Capture the cell that displays the provided text and extract its [x, y] central coordinate. 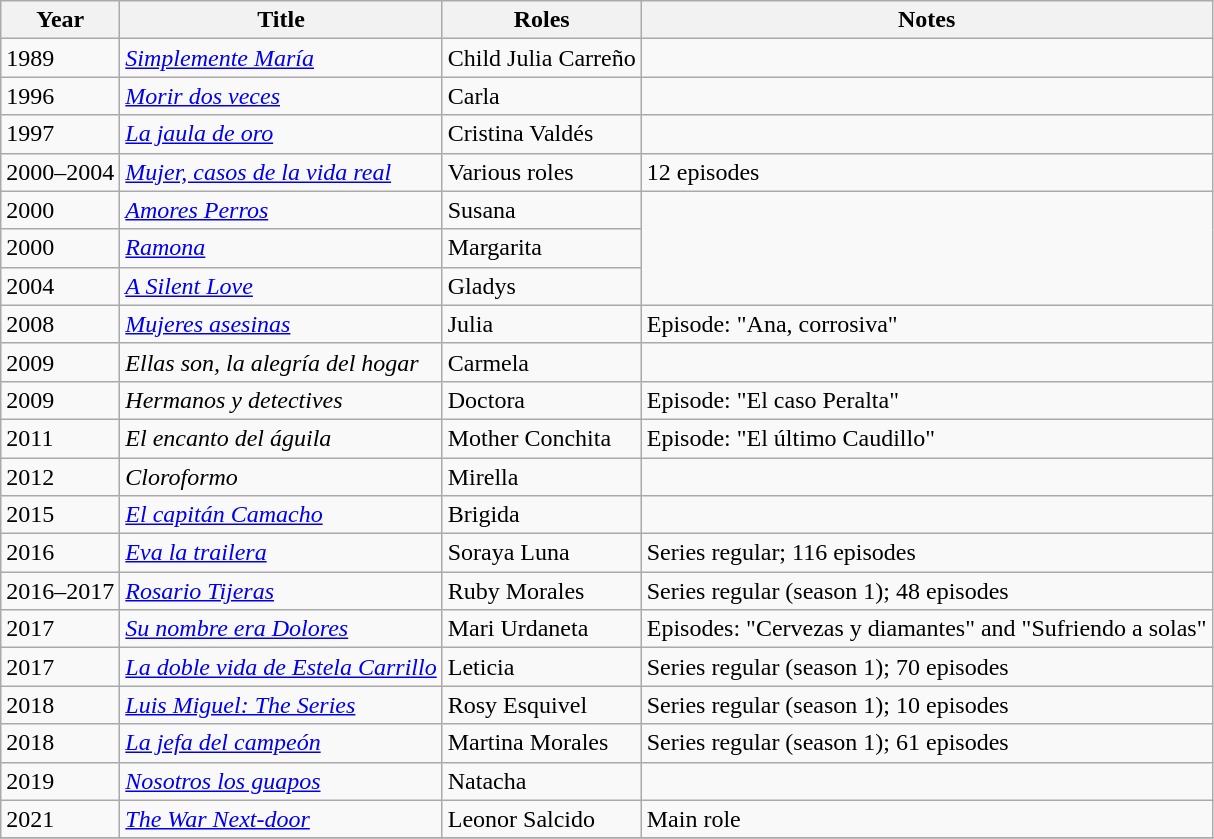
2015 [60, 515]
2021 [60, 819]
Series regular (season 1); 48 episodes [926, 591]
1996 [60, 96]
Luis Miguel: The Series [281, 705]
Amores Perros [281, 210]
Episode: "Ana, corrosiva" [926, 324]
Episode: "El caso Peralta" [926, 400]
Mother Conchita [542, 438]
La jaula de oro [281, 134]
Margarita [542, 248]
Cloroformo [281, 477]
La doble vida de Estela Carrillo [281, 667]
Leonor Salcido [542, 819]
12 episodes [926, 172]
Ruby Morales [542, 591]
Mujeres asesinas [281, 324]
Natacha [542, 781]
Julia [542, 324]
A Silent Love [281, 286]
Susana [542, 210]
Title [281, 20]
Martina Morales [542, 743]
Series regular (season 1); 61 episodes [926, 743]
Series regular (season 1); 10 episodes [926, 705]
Eva la trailera [281, 553]
2016–2017 [60, 591]
2016 [60, 553]
Mari Urdaneta [542, 629]
Leticia [542, 667]
El encanto del águila [281, 438]
Rosario Tijeras [281, 591]
Nosotros los guapos [281, 781]
La jefa del campeón [281, 743]
2011 [60, 438]
Series regular; 116 episodes [926, 553]
Main role [926, 819]
Hermanos y detectives [281, 400]
Episodes: "Cervezas y diamantes" and "Sufriendo a solas" [926, 629]
Episode: "El último Caudillo" [926, 438]
Mujer, casos de la vida real [281, 172]
Carla [542, 96]
El capitán Camacho [281, 515]
Su nombre era Dolores [281, 629]
Year [60, 20]
Notes [926, 20]
Child Julia Carreño [542, 58]
Ramona [281, 248]
Brigida [542, 515]
Carmela [542, 362]
1997 [60, 134]
Soraya Luna [542, 553]
The War Next-door [281, 819]
Simplemente María [281, 58]
2019 [60, 781]
Gladys [542, 286]
1989 [60, 58]
Series regular (season 1); 70 episodes [926, 667]
Rosy Esquivel [542, 705]
Roles [542, 20]
Ellas son, la alegría del hogar [281, 362]
Morir dos veces [281, 96]
2012 [60, 477]
Mirella [542, 477]
Various roles [542, 172]
2000–2004 [60, 172]
Doctora [542, 400]
Cristina Valdés [542, 134]
2008 [60, 324]
2004 [60, 286]
